Return (X, Y) of the center of cell containing provided text 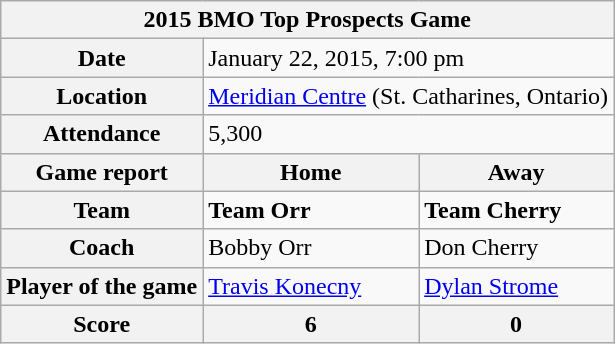
5,300 (408, 134)
0 (516, 324)
Meridian Centre (St. Catharines, Ontario) (408, 96)
Date (102, 58)
Attendance (102, 134)
Game report (102, 172)
6 (311, 324)
Bobby Orr (311, 248)
2015 BMO Top Prospects Game (308, 20)
Location (102, 96)
Team Orr (311, 210)
Coach (102, 248)
January 22, 2015, 7:00 pm (408, 58)
Player of the game (102, 286)
Team (102, 210)
Score (102, 324)
Dylan Strome (516, 286)
Travis Konecny (311, 286)
Team Cherry (516, 210)
Away (516, 172)
Home (311, 172)
Don Cherry (516, 248)
